Find where the given text appears and provide that cell's center as [x, y] coordinate. 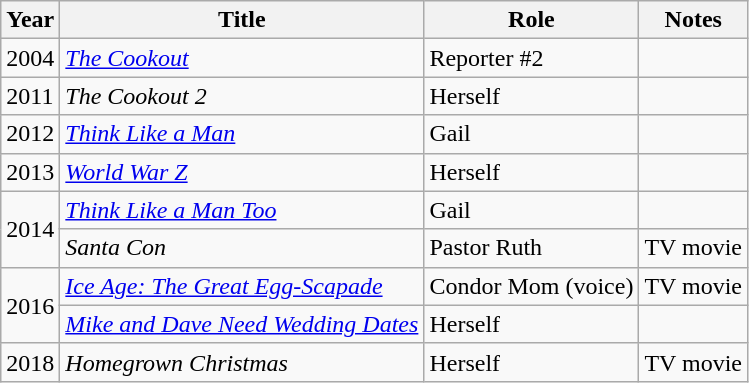
2016 [30, 305]
Condor Mom (voice) [532, 286]
2018 [30, 362]
Think Like a Man [242, 134]
2012 [30, 134]
The Cookout 2 [242, 96]
Year [30, 20]
Role [532, 20]
2014 [30, 229]
2013 [30, 172]
Notes [694, 20]
2004 [30, 58]
Think Like a Man Too [242, 210]
The Cookout [242, 58]
Santa Con [242, 248]
Pastor Ruth [532, 248]
2011 [30, 96]
Homegrown Christmas [242, 362]
Ice Age: The Great Egg-Scapade [242, 286]
Reporter #2 [532, 58]
Title [242, 20]
Mike and Dave Need Wedding Dates [242, 324]
World War Z [242, 172]
